Scan for the cell matching the given text and deliver its (x, y) coordinate at center. 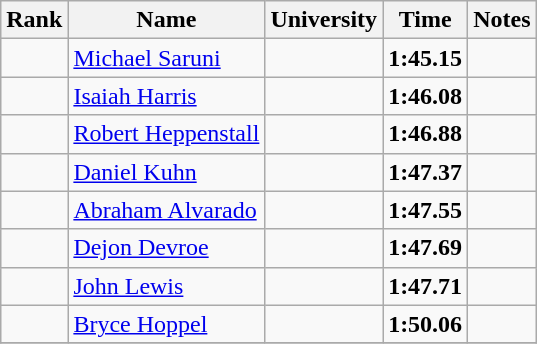
Notes (502, 20)
1:45.15 (426, 58)
1:47.69 (426, 248)
University (324, 20)
Rank (34, 20)
John Lewis (166, 286)
Bryce Hoppel (166, 324)
Robert Heppenstall (166, 134)
Abraham Alvarado (166, 210)
Isaiah Harris (166, 96)
Name (166, 20)
Time (426, 20)
Dejon Devroe (166, 248)
Michael Saruni (166, 58)
Daniel Kuhn (166, 172)
1:47.55 (426, 210)
1:47.37 (426, 172)
1:50.06 (426, 324)
1:46.88 (426, 134)
1:46.08 (426, 96)
1:47.71 (426, 286)
